Provide the [x, y] coordinate of the cell's center where the given text is located.  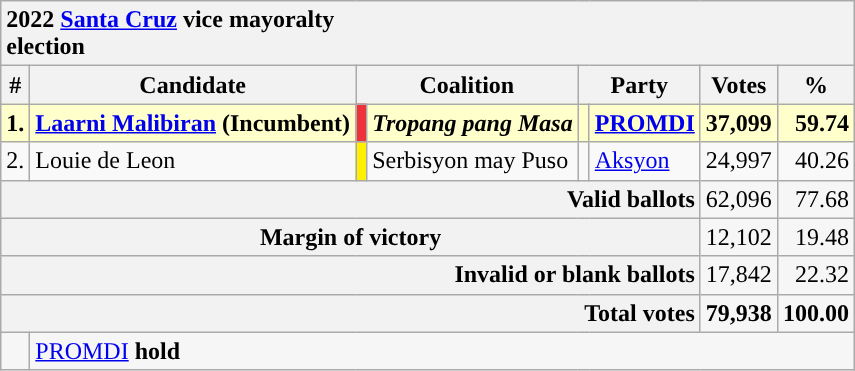
100.00 [816, 313]
Party [639, 85]
Tropang pang Masa [473, 123]
Invalid or blank ballots [351, 275]
Louie de Leon [193, 161]
Serbisyon may Puso [473, 161]
37,099 [738, 123]
Valid ballots [351, 199]
62,096 [738, 199]
79,938 [738, 313]
PROMDI [644, 123]
Candidate [193, 85]
Aksyon [644, 161]
24,997 [738, 161]
59.74 [816, 123]
# [16, 85]
22.32 [816, 275]
% [816, 85]
19.48 [816, 237]
2. [16, 161]
40.26 [816, 161]
Votes [738, 85]
77.68 [816, 199]
2022 Santa Cruz vice mayoraltyelection [428, 34]
Laarni Malibiran (Incumbent) [193, 123]
PROMDI hold [442, 351]
17,842 [738, 275]
12,102 [738, 237]
Coalition [468, 85]
Margin of victory [351, 237]
Total votes [351, 313]
1. [16, 123]
